Detect which cell encompasses the target text, then output its [x, y] center coordinate. 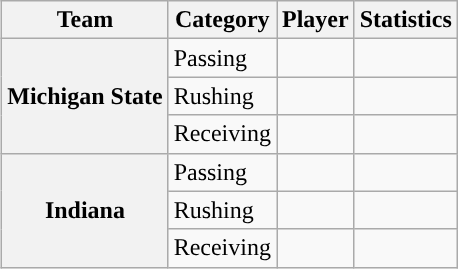
Team [85, 20]
Michigan State [85, 96]
Statistics [406, 20]
Indiana [85, 210]
Category [222, 20]
Player [315, 20]
